Locate the cell with the specified text and output its [x, y] center coordinate. 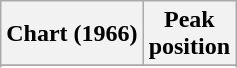
Chart (1966) [72, 34]
Peak position [189, 34]
